Locate the cell with the specified text and output its (x, y) center coordinate. 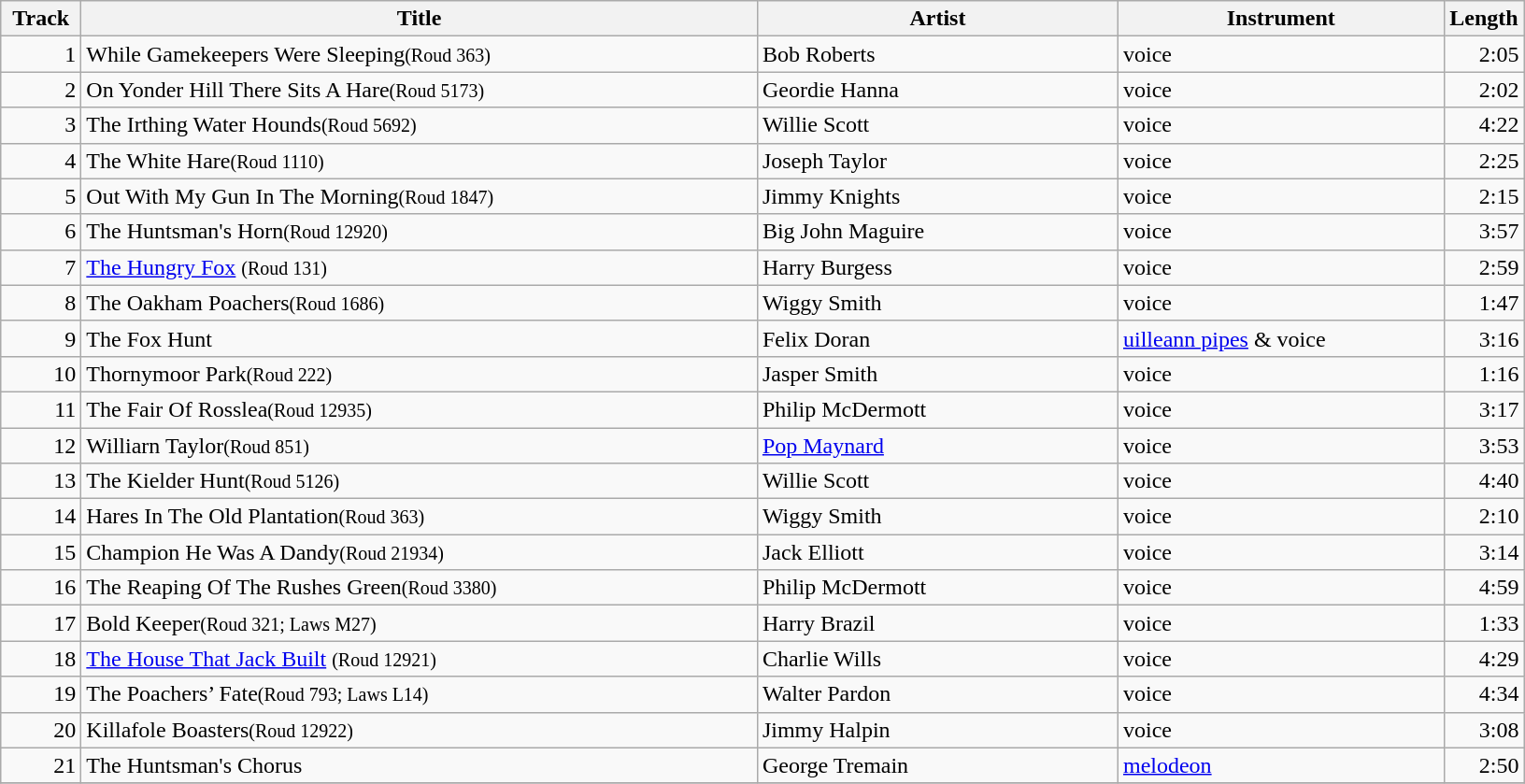
2:25 (1484, 161)
4 (41, 161)
Length (1484, 19)
4:29 (1484, 659)
Harry Brazil (937, 623)
13 (41, 481)
Williarn Taylor(Roud 851) (420, 446)
The Reaping Of The Rushes Green(Roud 3380) (420, 588)
1:33 (1484, 623)
Out With My Gun In The Morning(Roud 1847) (420, 196)
3:57 (1484, 232)
Champion He Was A Dandy(Roud 21934) (420, 552)
On Yonder Hill There Sits A Hare(Roud 5173) (420, 90)
1 (41, 54)
melodeon (1280, 765)
Felix Doran (937, 338)
While Gamekeepers Were Sleeping(Roud 363) (420, 54)
The House That Jack Built (Roud 12921) (420, 659)
Track (41, 19)
2:50 (1484, 765)
3:17 (1484, 409)
George Tremain (937, 765)
4:34 (1484, 694)
7 (41, 267)
The Kielder Hunt(Roud 5126) (420, 481)
Pop Maynard (937, 446)
Instrument (1280, 19)
Killafole Boasters(Roud 12922) (420, 730)
The White Hare(Roud 1110) (420, 161)
18 (41, 659)
Bold Keeper(Roud 321; Laws M27) (420, 623)
Jimmy Halpin (937, 730)
2 (41, 90)
Jack Elliott (937, 552)
19 (41, 694)
15 (41, 552)
The Irthing Water Hounds(Roud 5692) (420, 125)
4:40 (1484, 481)
10 (41, 374)
1:16 (1484, 374)
3 (41, 125)
2:02 (1484, 90)
Jimmy Knights (937, 196)
Joseph Taylor (937, 161)
11 (41, 409)
3:14 (1484, 552)
2:05 (1484, 54)
Artist (937, 19)
5 (41, 196)
uilleann pipes & voice (1280, 338)
Title (420, 19)
2:10 (1484, 517)
Big John Maguire (937, 232)
17 (41, 623)
The Huntsman's Chorus (420, 765)
The Fair Of Rosslea(Roud 12935) (420, 409)
1:47 (1484, 303)
3:08 (1484, 730)
The Fox Hunt (420, 338)
3:53 (1484, 446)
21 (41, 765)
Thornymoor Park(Roud 222) (420, 374)
The Huntsman's Horn(Roud 12920) (420, 232)
The Poachers’ Fate(Roud 793; Laws L14) (420, 694)
20 (41, 730)
4:59 (1484, 588)
Walter Pardon (937, 694)
Geordie Hanna (937, 90)
2:15 (1484, 196)
Bob Roberts (937, 54)
12 (41, 446)
14 (41, 517)
4:22 (1484, 125)
Harry Burgess (937, 267)
Hares In The Old Plantation(Roud 363) (420, 517)
Jasper Smith (937, 374)
6 (41, 232)
Charlie Wills (937, 659)
The Oakham Poachers(Roud 1686) (420, 303)
16 (41, 588)
The Hungry Fox (Roud 131) (420, 267)
8 (41, 303)
9 (41, 338)
2:59 (1484, 267)
3:16 (1484, 338)
